For the text-containing cell, return its midpoint in [X, Y] coordinate format. 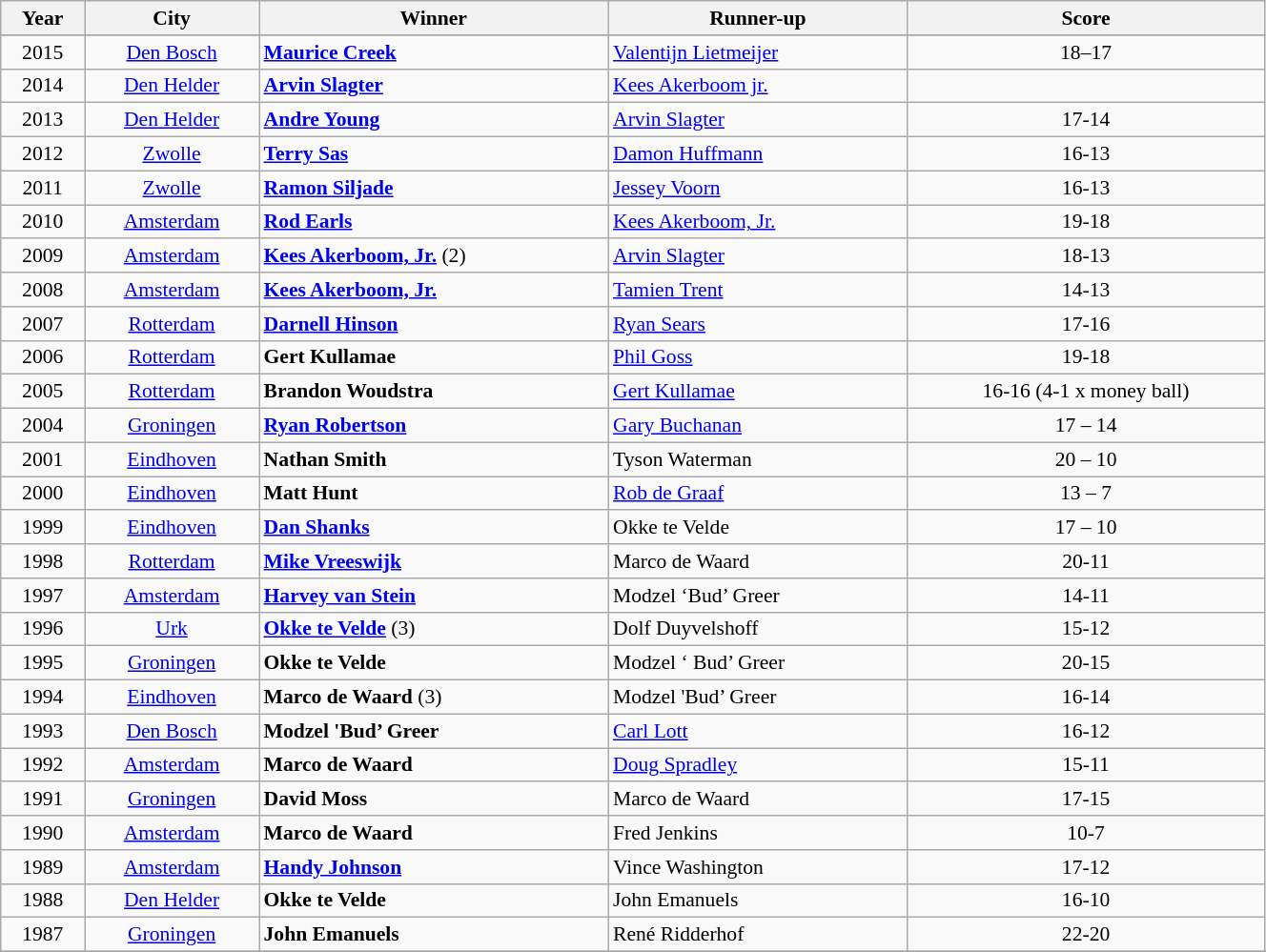
18–17 [1087, 52]
Matt Hunt [435, 494]
David Moss [435, 800]
Doug Spradley [758, 765]
13 – 7 [1087, 494]
Dolf Duyvelshoff [758, 629]
Carl Lott [758, 731]
Damon Huffmann [758, 154]
1993 [43, 731]
20-11 [1087, 561]
Harvey van Stein [435, 596]
16-16 (4-1 x money ball) [1087, 392]
Brandon Woudstra [435, 392]
René Ridderhof [758, 935]
18-13 [1087, 256]
17-14 [1087, 120]
20-15 [1087, 663]
1996 [43, 629]
Terry Sas [435, 154]
2000 [43, 494]
Andre Young [435, 120]
Ryan Robertson [435, 426]
2005 [43, 392]
Jessey Voorn [758, 188]
22-20 [1087, 935]
14-11 [1087, 596]
17 – 14 [1087, 426]
Rod Earls [435, 222]
1988 [43, 901]
Gary Buchanan [758, 426]
17-15 [1087, 800]
Tyson Waterman [758, 459]
Mike Vreeswijk [435, 561]
14-13 [1087, 290]
16-12 [1087, 731]
1990 [43, 833]
16-10 [1087, 901]
2010 [43, 222]
Modzel ‘ Bud’ Greer [758, 663]
1998 [43, 561]
Kees Akerboom, Jr. (2) [435, 256]
Year [43, 18]
10-7 [1087, 833]
1987 [43, 935]
Tamien Trent [758, 290]
15-11 [1087, 765]
1989 [43, 867]
1995 [43, 663]
Maurice Creek [435, 52]
Valentijn Lietmeijer [758, 52]
2001 [43, 459]
17 – 10 [1087, 528]
Dan Shanks [435, 528]
20 – 10 [1087, 459]
Runner-up [758, 18]
Winner [435, 18]
Okke te Velde (3) [435, 629]
Phil Goss [758, 357]
2004 [43, 426]
Ramon Siljade [435, 188]
1991 [43, 800]
Marco de Waard (3) [435, 698]
1997 [43, 596]
2008 [43, 290]
15-12 [1087, 629]
Fred Jenkins [758, 833]
2013 [43, 120]
Ryan Sears [758, 324]
17-12 [1087, 867]
Urk [172, 629]
Nathan Smith [435, 459]
Kees Akerboom jr. [758, 86]
2012 [43, 154]
Darnell Hinson [435, 324]
Modzel ‘Bud’ Greer [758, 596]
1992 [43, 765]
2007 [43, 324]
2011 [43, 188]
City [172, 18]
Rob de Graaf [758, 494]
2006 [43, 357]
16-14 [1087, 698]
17-16 [1087, 324]
Vince Washington [758, 867]
2015 [43, 52]
Score [1087, 18]
2009 [43, 256]
1994 [43, 698]
2014 [43, 86]
Handy Johnson [435, 867]
1999 [43, 528]
